Detect which cell encompasses the target text, then output its (x, y) center coordinate. 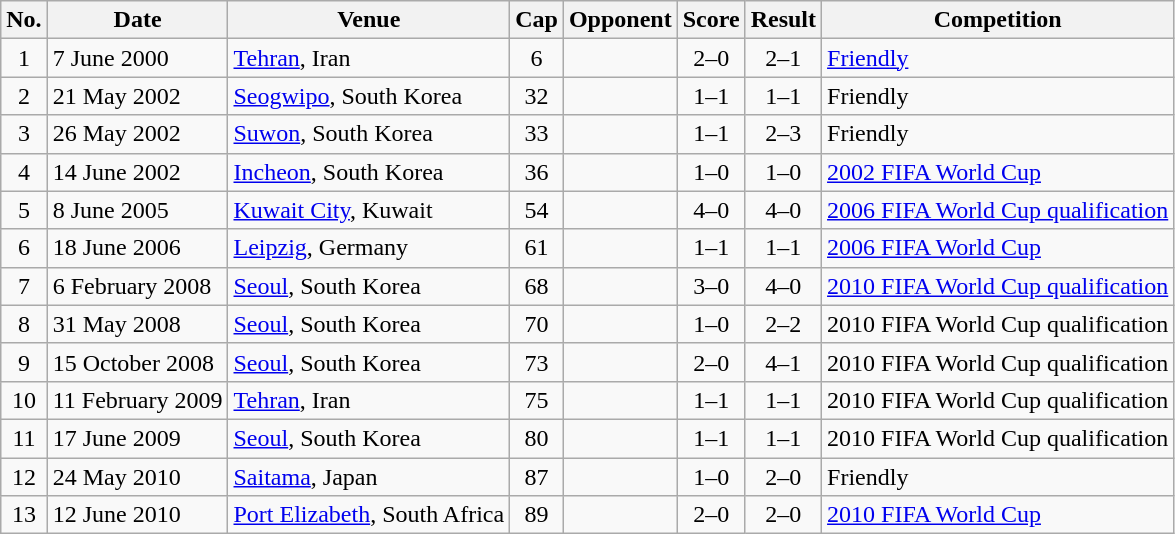
7 June 2000 (138, 58)
68 (537, 286)
3 (24, 134)
73 (537, 362)
4–1 (783, 362)
2–3 (783, 134)
Venue (369, 20)
2006 FIFA World Cup qualification (998, 210)
Opponent (620, 20)
Cap (537, 20)
54 (537, 210)
21 May 2002 (138, 96)
14 June 2002 (138, 172)
7 (24, 286)
Suwon, South Korea (369, 134)
2–2 (783, 324)
1 (24, 58)
Result (783, 20)
33 (537, 134)
89 (537, 515)
11 February 2009 (138, 400)
Score (711, 20)
13 (24, 515)
2 (24, 96)
Date (138, 20)
12 (24, 477)
5 (24, 210)
2010 FIFA World Cup (998, 515)
11 (24, 438)
2–1 (783, 58)
8 (24, 324)
2002 FIFA World Cup (998, 172)
4 (24, 172)
8 June 2005 (138, 210)
24 May 2010 (138, 477)
Saitama, Japan (369, 477)
18 June 2006 (138, 248)
9 (24, 362)
6 February 2008 (138, 286)
12 June 2010 (138, 515)
80 (537, 438)
75 (537, 400)
Port Elizabeth, South Africa (369, 515)
Seogwipo, South Korea (369, 96)
17 June 2009 (138, 438)
2006 FIFA World Cup (998, 248)
31 May 2008 (138, 324)
26 May 2002 (138, 134)
15 October 2008 (138, 362)
No. (24, 20)
3–0 (711, 286)
Incheon, South Korea (369, 172)
10 (24, 400)
Leipzig, Germany (369, 248)
32 (537, 96)
87 (537, 477)
Kuwait City, Kuwait (369, 210)
61 (537, 248)
70 (537, 324)
Competition (998, 20)
36 (537, 172)
